Locate the cell with the specified text and output its [x, y] center coordinate. 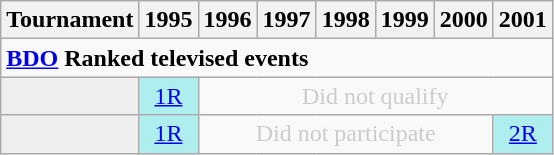
2R [522, 134]
2000 [464, 20]
Did not qualify [375, 96]
1995 [168, 20]
1996 [228, 20]
Tournament [70, 20]
BDO Ranked televised events [277, 58]
2001 [522, 20]
Did not participate [346, 134]
1997 [286, 20]
1999 [404, 20]
1998 [346, 20]
